Determine the (X, Y) coordinate at the center of the cell enclosing the given text.  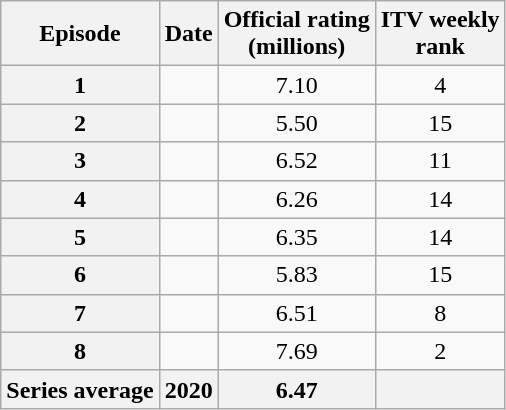
1 (80, 85)
Official rating(millions) (296, 34)
7.69 (296, 351)
3 (80, 161)
6 (80, 275)
5 (80, 237)
6.47 (296, 389)
7 (80, 313)
5.50 (296, 123)
ITV weeklyrank (440, 34)
6.26 (296, 199)
6.35 (296, 237)
Series average (80, 389)
6.52 (296, 161)
11 (440, 161)
6.51 (296, 313)
7.10 (296, 85)
Episode (80, 34)
5.83 (296, 275)
Date (188, 34)
2020 (188, 389)
